Detect which cell encompasses the target text, then output its (X, Y) center coordinate. 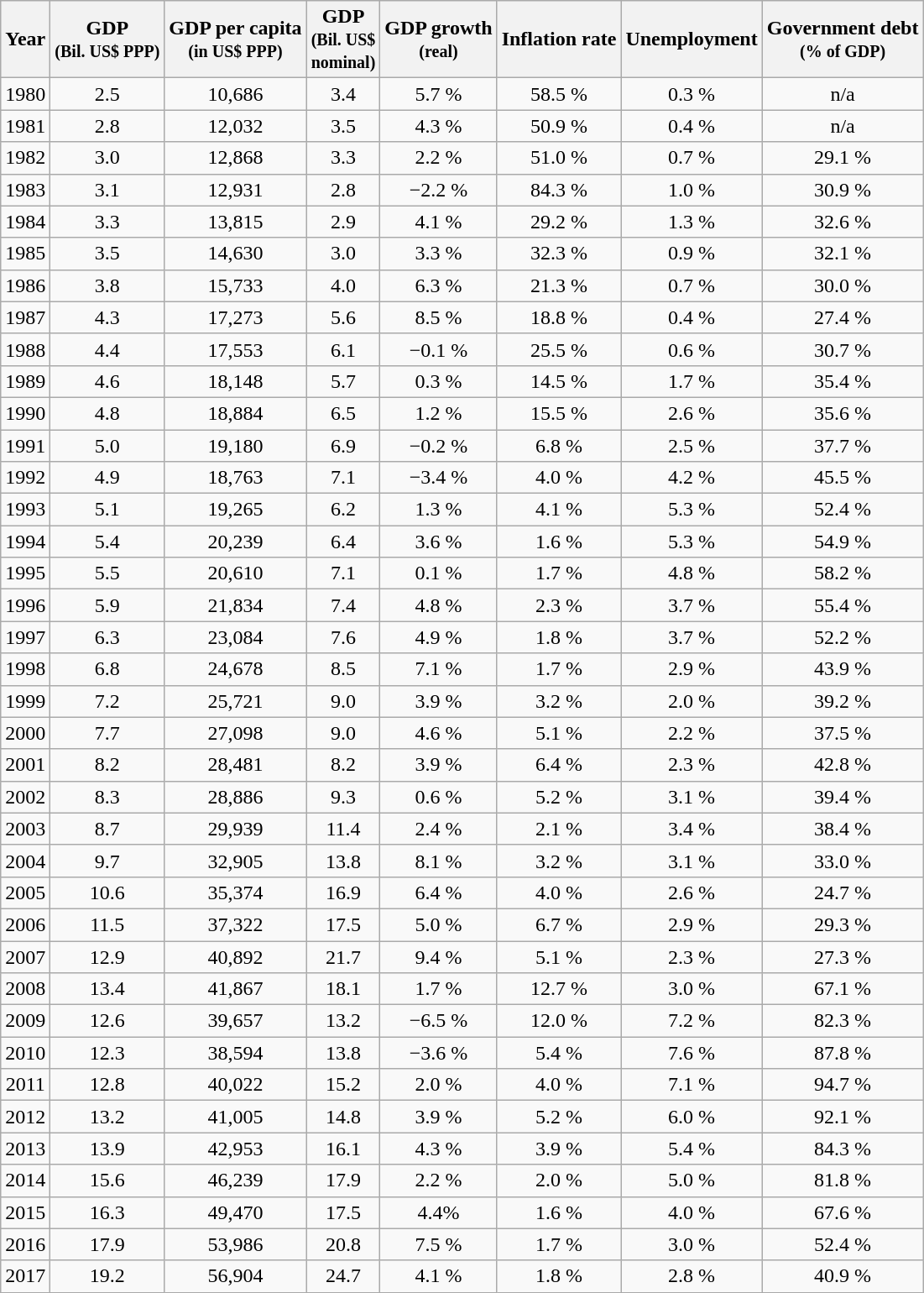
92.1 % (843, 1117)
13.9 (107, 1149)
1980 (25, 94)
27,098 (235, 733)
0.9 % (692, 254)
43.9 % (843, 669)
Government debt(% of GDP) (843, 39)
6.4 (343, 542)
8.1 % (438, 861)
16.3 (107, 1212)
51.0 % (559, 158)
27.4 % (843, 317)
58.2 % (843, 573)
6.7 % (559, 924)
3.6 % (438, 542)
−3.6 % (438, 1053)
4.4% (438, 1212)
6.3 % (438, 285)
29.1 % (843, 158)
4.6 % (438, 733)
38.4 % (843, 829)
2.1 % (559, 829)
30.7 % (843, 349)
8.5 (343, 669)
32.1 % (843, 254)
1995 (25, 573)
2016 (25, 1244)
2012 (25, 1117)
0.1 % (438, 573)
2000 (25, 733)
2.4 % (438, 829)
21.3 % (559, 285)
3.8 (107, 285)
1990 (25, 413)
1.2 % (438, 413)
2001 (25, 765)
37,322 (235, 924)
1999 (25, 701)
14,630 (235, 254)
12.0 % (559, 1021)
20,239 (235, 542)
4.3 (107, 317)
32,905 (235, 861)
9.7 (107, 861)
1992 (25, 478)
1982 (25, 158)
18,148 (235, 381)
2014 (25, 1180)
37.5 % (843, 733)
1997 (25, 637)
42.8 % (843, 765)
7.2 (107, 701)
4.9 % (438, 637)
45.5 % (843, 478)
−2.2 % (438, 190)
23,084 (235, 637)
6.2 (343, 510)
1989 (25, 381)
38,594 (235, 1053)
1993 (25, 510)
30.9 % (843, 190)
2011 (25, 1085)
15.2 (343, 1085)
12.7 % (559, 989)
24,678 (235, 669)
52.2 % (843, 637)
94.7 % (843, 1085)
10.6 (107, 893)
5.9 (107, 605)
18,763 (235, 478)
19.2 (107, 1276)
35,374 (235, 893)
14.5 % (559, 381)
4.4 (107, 349)
7.2 % (692, 1021)
21,834 (235, 605)
GDP(Bil. US$nominal) (343, 39)
25.5 % (559, 349)
42,953 (235, 1149)
35.4 % (843, 381)
1981 (25, 126)
2.5 % (692, 446)
30.0 % (843, 285)
54.9 % (843, 542)
16.1 (343, 1149)
39,657 (235, 1021)
20,610 (235, 573)
GDP per capita(in US$ PPP) (235, 39)
9.3 (343, 797)
8.5 % (438, 317)
29.2 % (559, 222)
13.4 (107, 989)
1991 (25, 446)
6.5 (343, 413)
11.5 (107, 924)
46,239 (235, 1180)
18.1 (343, 989)
2009 (25, 1021)
−0.2 % (438, 446)
18.8 % (559, 317)
15.6 (107, 1180)
55.4 % (843, 605)
2.8 % (692, 1276)
28,886 (235, 797)
1998 (25, 669)
32.6 % (843, 222)
24.7 % (843, 893)
6.1 (343, 349)
40,892 (235, 956)
12.9 (107, 956)
39.2 % (843, 701)
1987 (25, 317)
6.0 % (692, 1117)
17,553 (235, 349)
5.6 (343, 317)
20.8 (343, 1244)
39.4 % (843, 797)
2003 (25, 829)
17,273 (235, 317)
15,733 (235, 285)
7.4 (343, 605)
2007 (25, 956)
4.2 % (692, 478)
41,867 (235, 989)
2017 (25, 1276)
4.6 (107, 381)
2004 (25, 861)
6.8 (107, 669)
2013 (25, 1149)
3.4 (343, 94)
2010 (25, 1053)
1983 (25, 190)
5.7 % (438, 94)
7.6 (343, 637)
3.3 % (438, 254)
−0.1 % (438, 349)
12,868 (235, 158)
1996 (25, 605)
7.6 % (692, 1053)
GDP growth(real) (438, 39)
35.6 % (843, 413)
4.9 (107, 478)
56,904 (235, 1276)
4.0 (343, 285)
12,032 (235, 126)
2015 (25, 1212)
2002 (25, 797)
5.5 (107, 573)
67.6 % (843, 1212)
6.9 (343, 446)
27.3 % (843, 956)
40,022 (235, 1085)
28,481 (235, 765)
33.0 % (843, 861)
1985 (25, 254)
2005 (25, 893)
Inflation rate (559, 39)
21.7 (343, 956)
1.0 % (692, 190)
58.5 % (559, 94)
12.3 (107, 1053)
5.4 (107, 542)
10,686 (235, 94)
19,180 (235, 446)
6.8 % (559, 446)
−3.4 % (438, 478)
18,884 (235, 413)
1984 (25, 222)
12,931 (235, 190)
29.3 % (843, 924)
14.8 (343, 1117)
16.9 (343, 893)
5.0 (107, 446)
12.6 (107, 1021)
2.9 (343, 222)
13,815 (235, 222)
82.3 % (843, 1021)
5.7 (343, 381)
3.4 % (692, 829)
11.4 (343, 829)
5.1 (107, 510)
49,470 (235, 1212)
6.3 (107, 637)
Year (25, 39)
81.8 % (843, 1180)
9.4 % (438, 956)
12.8 (107, 1085)
87.8 % (843, 1053)
1986 (25, 285)
19,265 (235, 510)
Unemployment (692, 39)
8.7 (107, 829)
24.7 (343, 1276)
4.8 (107, 413)
2008 (25, 989)
7.5 % (438, 1244)
41,005 (235, 1117)
37.7 % (843, 446)
1994 (25, 542)
2006 (25, 924)
GDP(Bil. US$ PPP) (107, 39)
1988 (25, 349)
32.3 % (559, 254)
50.9 % (559, 126)
25,721 (235, 701)
7.7 (107, 733)
15.5 % (559, 413)
3.1 (107, 190)
40.9 % (843, 1276)
53,986 (235, 1244)
2.5 (107, 94)
29,939 (235, 829)
−6.5 % (438, 1021)
8.3 (107, 797)
67.1 % (843, 989)
